Provide the [X, Y] coordinate of the cell's center where the given text is located.  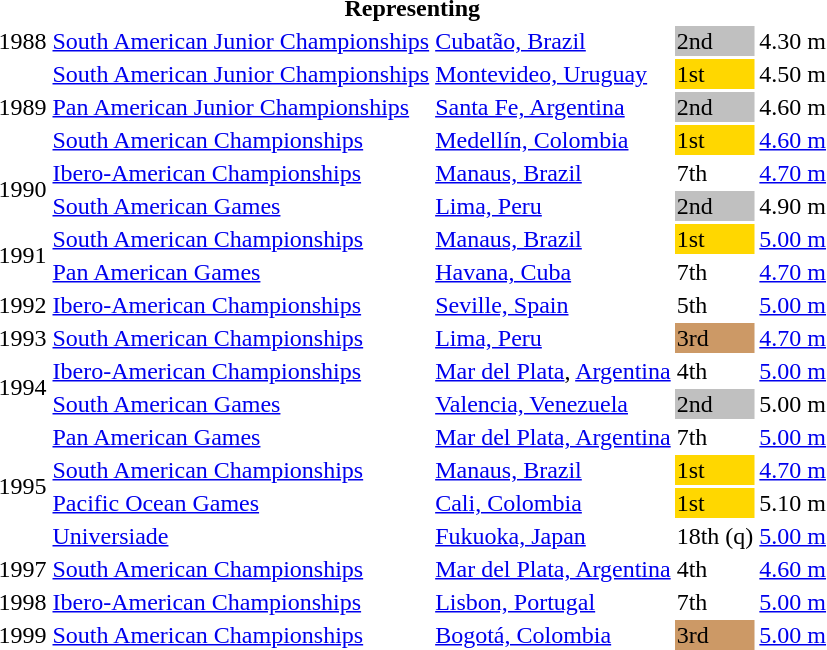
Havana, Cuba [554, 272]
Valencia, Venezuela [554, 404]
18th (q) [715, 536]
Cali, Colombia [554, 503]
Pacific Ocean Games [241, 503]
5th [715, 305]
Universiade [241, 536]
Montevideo, Uruguay [554, 74]
Pan American Junior Championships [241, 107]
Medellín, Colombia [554, 140]
Bogotá, Colombia [554, 635]
Fukuoka, Japan [554, 536]
Cubatão, Brazil [554, 41]
Lisbon, Portugal [554, 602]
Santa Fe, Argentina [554, 107]
Seville, Spain [554, 305]
